Return the [X, Y] coordinate for the center point of the cell that contains the specified text.  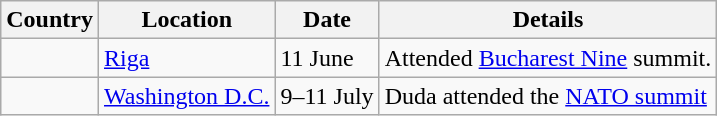
Riga [186, 58]
Details [548, 20]
Duda attended the NATO summit [548, 96]
Date [327, 20]
Country [50, 20]
Attended Bucharest Nine summit. [548, 58]
Washington D.C. [186, 96]
9–11 July [327, 96]
11 June [327, 58]
Location [186, 20]
